Detect which cell encompasses the target text, then output its (x, y) center coordinate. 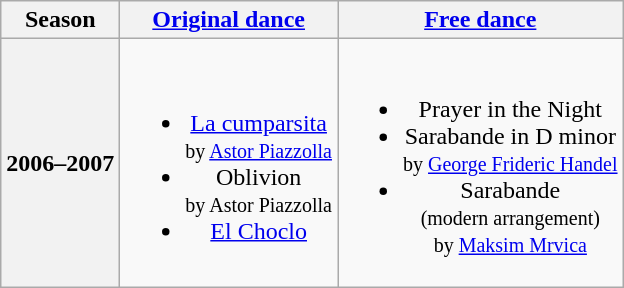
Prayer in the NightSarabande in D minor by George Frideric Handel Sarabande (modern arrangement) by Maksim Mrvica (481, 163)
La cumparsita by Astor Piazzolla Oblivion by Astor Piazzolla El Choclo (229, 163)
Season (60, 20)
Free dance (481, 20)
Original dance (229, 20)
2006–2007 (60, 163)
